Search for the cell housing the specified text and yield its [x, y] center coordinate. 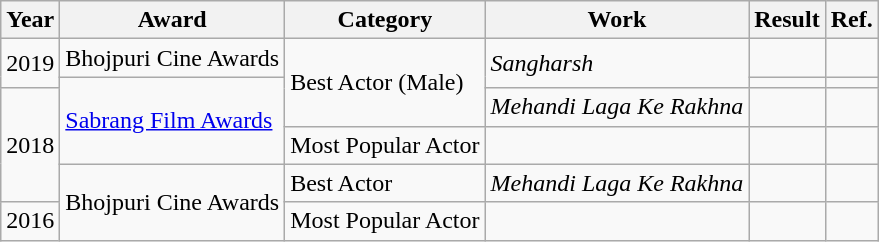
Work [617, 20]
2016 [30, 221]
2018 [30, 145]
Category [385, 20]
Ref. [852, 20]
Result [787, 20]
Sabrang Film Awards [172, 120]
Best Actor [385, 183]
2019 [30, 64]
Award [172, 20]
Year [30, 20]
Sangharsh [617, 64]
Best Actor (Male) [385, 82]
